Provide the (x, y) coordinate of the cell's center where the given text is located.  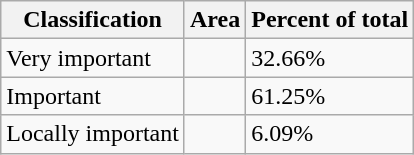
Important (93, 96)
6.09% (330, 134)
Classification (93, 20)
Percent of total (330, 20)
Locally important (93, 134)
Very important (93, 58)
Area (214, 20)
32.66% (330, 58)
61.25% (330, 96)
